Return the (x, y) coordinate for the center point of the cell that contains the specified text.  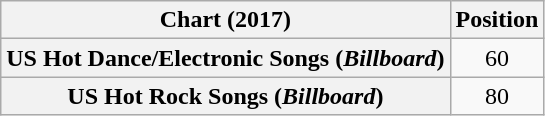
60 (497, 58)
US Hot Dance/Electronic Songs (Billboard) (226, 58)
Chart (2017) (226, 20)
Position (497, 20)
80 (497, 96)
US Hot Rock Songs (Billboard) (226, 96)
